From the cell containing the given text, extract its center point as [x, y] coordinate. 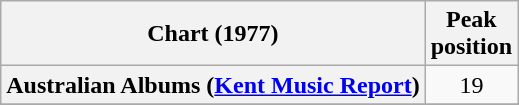
Australian Albums (Kent Music Report) [213, 85]
19 [471, 85]
Chart (1977) [213, 34]
Peakposition [471, 34]
